Extract the [x, y] coordinate from the center of the cell holding the provided text.  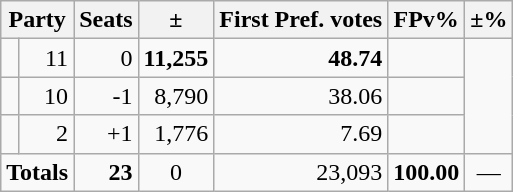
23,093 [301, 172]
23 [106, 172]
11 [46, 58]
11,255 [176, 58]
±% [489, 20]
1,776 [176, 134]
Party [38, 20]
Seats [106, 20]
FPv% [426, 20]
-1 [106, 96]
8,790 [176, 96]
2 [46, 134]
100.00 [426, 172]
7.69 [301, 134]
48.74 [301, 58]
+1 [106, 134]
10 [46, 96]
38.06 [301, 96]
Totals [38, 172]
± [176, 20]
First Pref. votes [301, 20]
— [489, 172]
